Locate the cell with the specified text and output its [x, y] center coordinate. 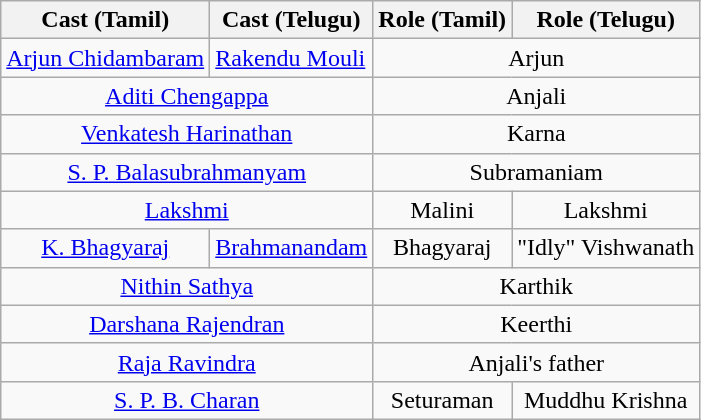
Venkatesh Harinathan [187, 134]
K. Bhagyaraj [106, 248]
Seturaman [442, 400]
Cast (Telugu) [292, 20]
Role (Telugu) [606, 20]
Aditi Chengappa [187, 96]
Brahmanandam [292, 248]
Malini [442, 210]
Subramaniam [536, 172]
Role (Tamil) [442, 20]
Karna [536, 134]
Anjali's father [536, 362]
S. P. Balasubrahmanyam [187, 172]
Muddhu Krishna [606, 400]
Karthik [536, 286]
Anjali [536, 96]
Nithin Sathya [187, 286]
Keerthi [536, 324]
Darshana Rajendran [187, 324]
Bhagyaraj [442, 248]
Rakendu Mouli [292, 58]
Raja Ravindra [187, 362]
Cast (Tamil) [106, 20]
Arjun Chidambaram [106, 58]
Arjun [536, 58]
S. P. B. Charan [187, 400]
"Idly" Vishwanath [606, 248]
